Locate the cell with the specified text and output its (x, y) center coordinate. 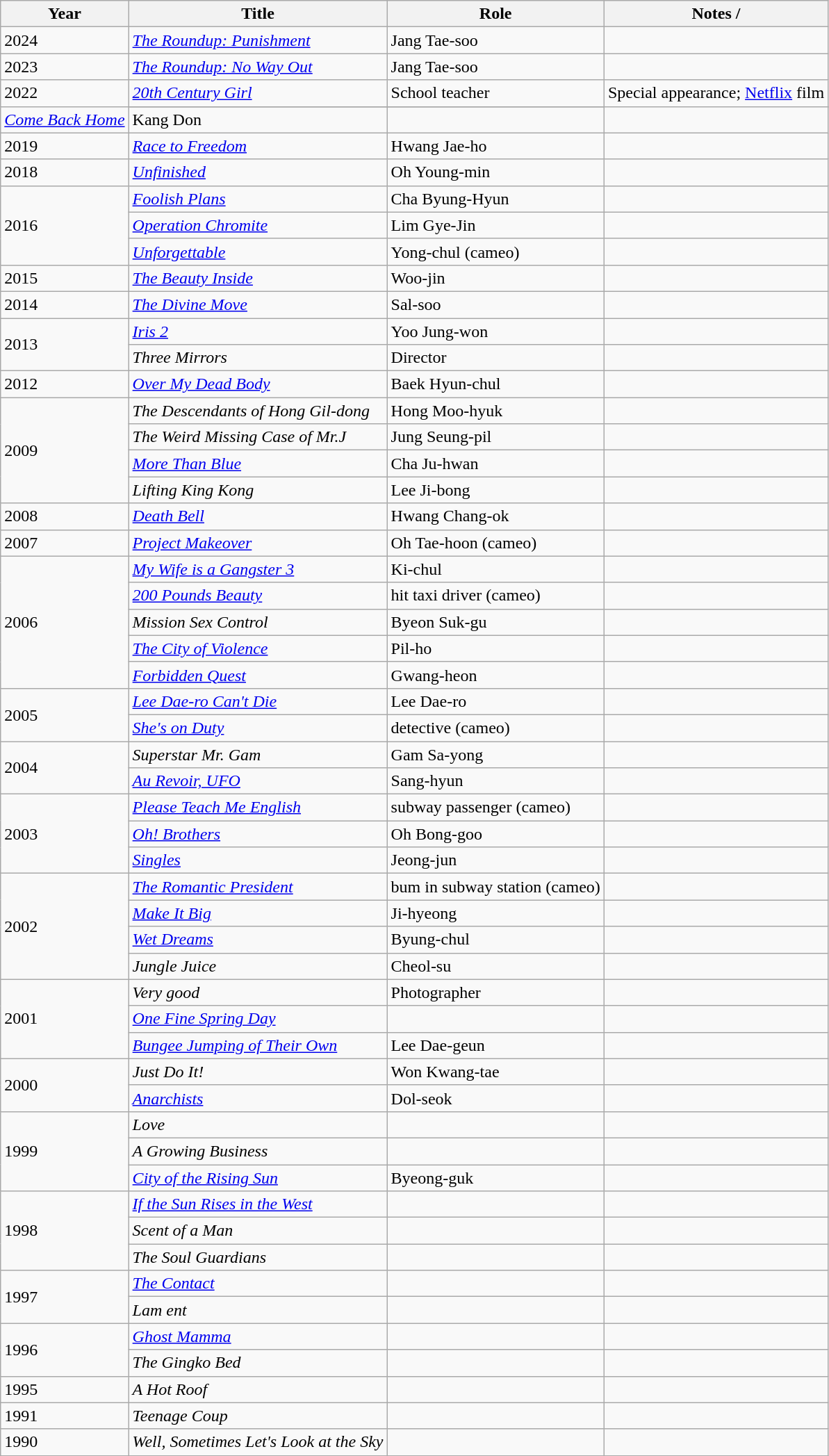
Over My Dead Body (258, 384)
Ghost Mamma (258, 1336)
The City of Violence (258, 648)
The Beauty Inside (258, 278)
1990 (65, 1442)
A Hot Roof (258, 1389)
Pil-ho (495, 648)
Gwang-heon (495, 675)
Very good (258, 992)
Ki-chul (495, 569)
City of the Rising Sun (258, 1178)
20th Century Girl (258, 93)
Well, Sometimes Let's Look at the Sky (258, 1442)
Race to Freedom (258, 146)
More Than Blue (258, 464)
Oh Young-min (495, 172)
Unfinished (258, 172)
Hwang Jae-ho (495, 146)
Yoo Jung-won (495, 332)
Come Back Home (65, 120)
My Wife is a Gangster 3 (258, 569)
2002 (65, 926)
2003 (65, 834)
hit taxi driver (cameo) (495, 596)
Byeong-guk (495, 1178)
2007 (65, 543)
1991 (65, 1416)
bum in subway station (cameo) (495, 887)
2022 (65, 93)
Lee Ji-bong (495, 490)
Jung Seung-pil (495, 437)
2018 (65, 172)
Won Kwang-tae (495, 1072)
Dol-seok (495, 1098)
Love (258, 1124)
Cha Ju-hwan (495, 464)
2008 (65, 516)
Lifting King Kong (258, 490)
Year (65, 14)
Sal-soo (495, 304)
200 Pounds Beauty (258, 596)
Jungle Juice (258, 966)
Iris 2 (258, 332)
2015 (65, 278)
The Descendants of Hong Gil-dong (258, 411)
She's on Duty (258, 728)
2014 (65, 304)
Singles (258, 860)
detective (cameo) (495, 728)
Role (495, 14)
The Contact (258, 1284)
Oh Tae-hoon (cameo) (495, 543)
1999 (65, 1151)
Lee Dae-ro Can't Die (258, 701)
Woo-jin (495, 278)
Oh! Brothers (258, 834)
Anarchists (258, 1098)
The Divine Move (258, 304)
Bungee Jumping of Their Own (258, 1045)
subway passenger (cameo) (495, 808)
Title (258, 14)
A Growing Business (258, 1151)
Lim Gye-Jin (495, 225)
Make It Big (258, 913)
1996 (65, 1350)
The Soul Guardians (258, 1257)
2004 (65, 767)
One Fine Spring Day (258, 1019)
Foolish Plans (258, 199)
If the Sun Rises in the West (258, 1204)
2013 (65, 345)
2006 (65, 622)
2012 (65, 384)
Baek Hyun-chul (495, 384)
Please Teach Me English (258, 808)
2023 (65, 67)
Hwang Chang-ok (495, 516)
Ji-hyeong (495, 913)
Jeong-jun (495, 860)
Yong-chul (cameo) (495, 252)
Scent of a Man (258, 1231)
The Weird Missing Case of Mr.J (258, 437)
The Gingko Bed (258, 1363)
The Roundup: Punishment (258, 40)
Mission Sex Control (258, 622)
The Roundup: No Way Out (258, 67)
Photographer (495, 992)
Gam Sa-yong (495, 754)
Lee Dae-ro (495, 701)
Cha Byung-Hyun (495, 199)
Notes / (716, 14)
Unforgettable (258, 252)
Byung-chul (495, 940)
Operation Chromite (258, 225)
Three Mirrors (258, 358)
Lam ent (258, 1310)
1995 (65, 1389)
Sang-hyun (495, 781)
Au Revoir, UFO (258, 781)
Teenage Coup (258, 1416)
Hong Moo-hyuk (495, 411)
Byeon Suk-gu (495, 622)
Forbidden Quest (258, 675)
Cheol-su (495, 966)
2019 (65, 146)
The Romantic President (258, 887)
Death Bell (258, 516)
2005 (65, 714)
School teacher (495, 93)
2000 (65, 1085)
Superstar Mr. Gam (258, 754)
2001 (65, 1019)
2009 (65, 450)
Director (495, 358)
Special appearance; Netflix film (716, 93)
Just Do It! (258, 1072)
Lee Dae-geun (495, 1045)
Wet Dreams (258, 940)
Project Makeover (258, 543)
1998 (65, 1231)
2016 (65, 225)
2024 (65, 40)
Kang Don (258, 120)
1997 (65, 1297)
Oh Bong-goo (495, 834)
